Capture the cell that displays the provided text and extract its [x, y] central coordinate. 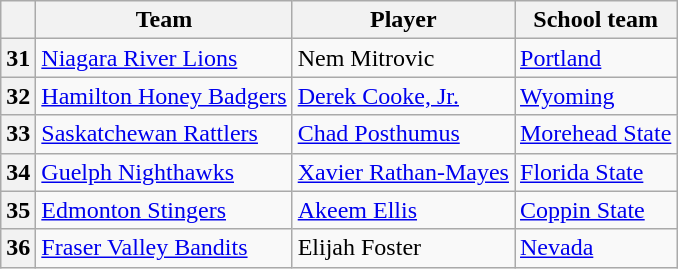
Morehead State [595, 134]
Xavier Rathan-Mayes [403, 172]
Fraser Valley Bandits [164, 248]
Niagara River Lions [164, 58]
33 [18, 134]
32 [18, 96]
Nevada [595, 248]
Edmonton Stingers [164, 210]
Chad Posthumus [403, 134]
31 [18, 58]
Player [403, 20]
34 [18, 172]
Team [164, 20]
Guelph Nighthawks [164, 172]
Akeem Ellis [403, 210]
Portland [595, 58]
35 [18, 210]
Derek Cooke, Jr. [403, 96]
Elijah Foster [403, 248]
Coppin State [595, 210]
Hamilton Honey Badgers [164, 96]
Wyoming [595, 96]
School team [595, 20]
Nem Mitrovic [403, 58]
Florida State [595, 172]
Saskatchewan Rattlers [164, 134]
36 [18, 248]
